Detect which cell encompasses the target text, then output its [X, Y] center coordinate. 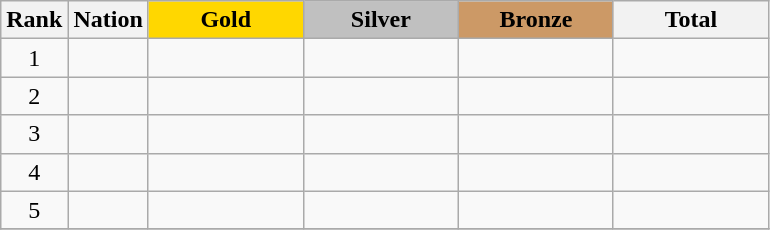
4 [34, 172]
3 [34, 134]
Total [690, 20]
Silver [380, 20]
5 [34, 210]
Bronze [536, 20]
Rank [34, 20]
Gold [226, 20]
Nation [108, 20]
2 [34, 96]
1 [34, 58]
